Pinpoint the cell where the given text exists, returning its [X, Y] midpoint coordinate. 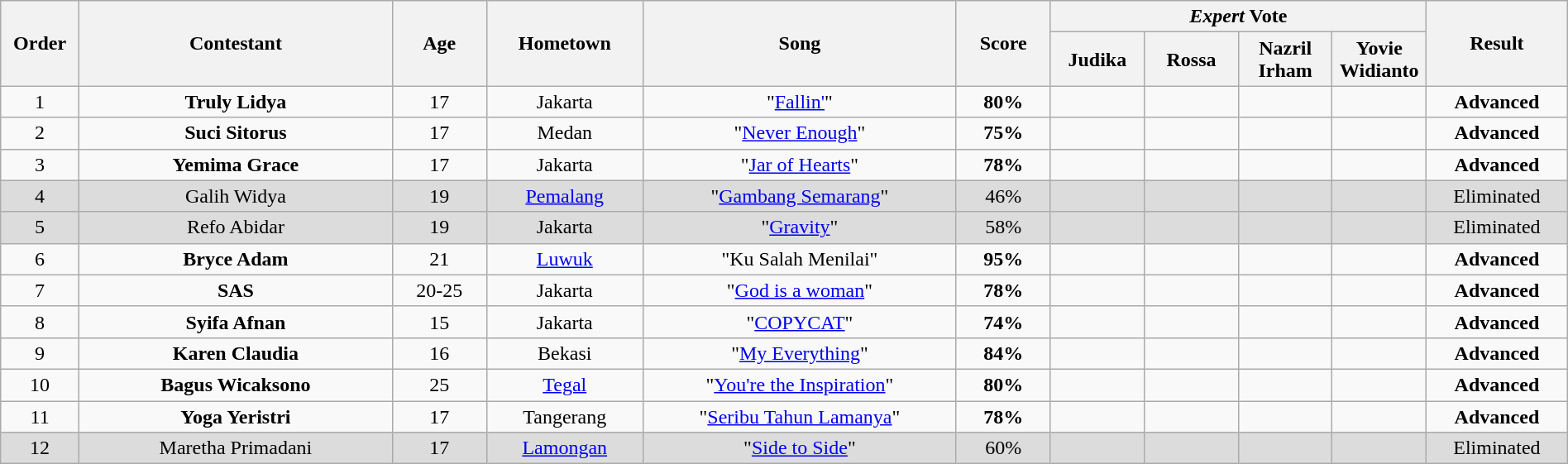
11 [40, 416]
12 [40, 448]
Yemima Grace [235, 165]
"COPYCAT" [799, 322]
3 [40, 165]
84% [1003, 353]
Age [439, 43]
Yoga Yeristri [235, 416]
Suci Sitorus [235, 133]
7 [40, 290]
8 [40, 322]
Nazril Irham [1285, 60]
60% [1003, 448]
Syifa Afnan [235, 322]
"Seribu Tahun Lamanya" [799, 416]
Score [1003, 43]
Truly Lidya [235, 102]
58% [1003, 227]
Maretha Primadani [235, 448]
Lamongan [564, 448]
Galih Widya [235, 196]
Medan [564, 133]
Tangerang [564, 416]
"Never Enough" [799, 133]
Yovie Widianto [1379, 60]
Order [40, 43]
Karen Claudia [235, 353]
Pemalang [564, 196]
25 [439, 385]
21 [439, 259]
"Fallin'" [799, 102]
74% [1003, 322]
"Gravity" [799, 227]
Song [799, 43]
9 [40, 353]
Luwuk [564, 259]
Expert Vote [1239, 17]
6 [40, 259]
Bryce Adam [235, 259]
15 [439, 322]
Contestant [235, 43]
"My Everything" [799, 353]
"Jar of Hearts" [799, 165]
5 [40, 227]
75% [1003, 133]
"Ku Salah Menilai" [799, 259]
1 [40, 102]
16 [439, 353]
20-25 [439, 290]
Bagus Wicaksono [235, 385]
Refo Abidar [235, 227]
Hometown [564, 43]
Result [1497, 43]
SAS [235, 290]
4 [40, 196]
Rossa [1192, 60]
10 [40, 385]
95% [1003, 259]
"You're the Inspiration" [799, 385]
2 [40, 133]
"God is a woman" [799, 290]
Bekasi [564, 353]
Tegal [564, 385]
46% [1003, 196]
"Side to Side" [799, 448]
Judika [1097, 60]
"Gambang Semarang" [799, 196]
